Extract the [x, y] coordinate from the center of the cell holding the provided text.  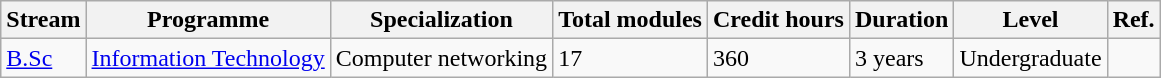
Specialization [441, 20]
Total modules [630, 20]
Credit hours [778, 20]
360 [778, 58]
B.Sc [44, 58]
Computer networking [441, 58]
Information Technology [208, 58]
Stream [44, 20]
Level [1030, 20]
Ref. [1134, 20]
Duration [901, 20]
Programme [208, 20]
Undergraduate [1030, 58]
17 [630, 58]
3 years [901, 58]
